From the cell containing the given text, extract its center point as (x, y) coordinate. 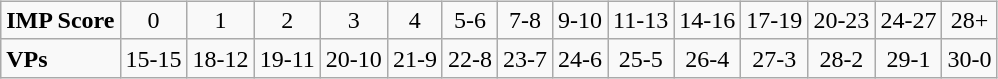
IMP Score (60, 20)
18-12 (220, 58)
3 (354, 20)
5-6 (470, 20)
VPs (60, 58)
19-11 (287, 58)
28-2 (842, 58)
15-15 (154, 58)
29-1 (908, 58)
9-10 (580, 20)
14-16 (708, 20)
0 (154, 20)
7-8 (524, 20)
4 (414, 20)
2 (287, 20)
30-0 (970, 58)
23-7 (524, 58)
1 (220, 20)
27-3 (774, 58)
21-9 (414, 58)
17-19 (774, 20)
25-5 (641, 58)
11-13 (641, 20)
24-27 (908, 20)
20-23 (842, 20)
24-6 (580, 58)
26-4 (708, 58)
28+ (970, 20)
22-8 (470, 58)
20-10 (354, 58)
